Determine the [X, Y] coordinate at the center of the cell enclosing the given text.  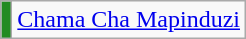
Chama Cha Mapinduzi [129, 20]
